Pinpoint the cell where the given text exists, returning its [X, Y] midpoint coordinate. 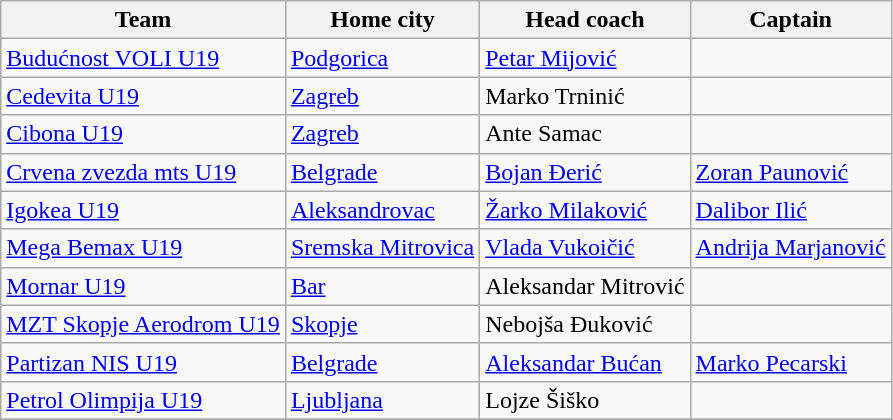
Crvena zvezda mts U19 [144, 172]
Igokea U19 [144, 210]
Aleksandar Bućan [585, 362]
Head coach [585, 20]
Marko Pecarski [790, 362]
Home city [382, 20]
Captain [790, 20]
Petar Mijović [585, 58]
Aleksandar Mitrović [585, 286]
Cibona U19 [144, 134]
Sremska Mitrovica [382, 248]
Aleksandrovac [382, 210]
Dalibor Ilić [790, 210]
Nebojša Đuković [585, 324]
Podgorica [382, 58]
Partizan NIS U19 [144, 362]
Bojan Đerić [585, 172]
Mega Bemax U19 [144, 248]
Žarko Milaković [585, 210]
Ante Samac [585, 134]
Petrol Olimpija U19 [144, 400]
Marko Trninić [585, 96]
Cedevita U19 [144, 96]
Andrija Marjanović [790, 248]
Skopje [382, 324]
MZT Skopje Aerodrom U19 [144, 324]
Ljubljana [382, 400]
Lojze Šiško [585, 400]
Zoran Paunović [790, 172]
Budućnost VOLI U19 [144, 58]
Bar [382, 286]
Vlada Vukoičić [585, 248]
Mornar U19 [144, 286]
Team [144, 20]
